Search for the cell housing the specified text and yield its (X, Y) center coordinate. 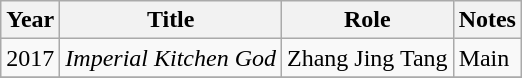
Year (30, 20)
Title (171, 20)
Zhang Jing Tang (368, 58)
Notes (487, 20)
2017 (30, 58)
Main (487, 58)
Imperial Kitchen God (171, 58)
Role (368, 20)
